For the text-containing cell, return its midpoint in (x, y) coordinate format. 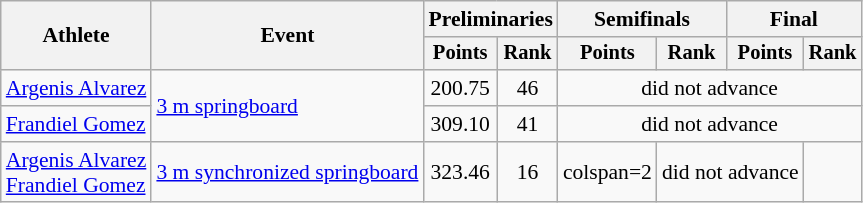
41 (528, 124)
Athlete (76, 36)
Event (287, 36)
Semifinals (642, 19)
46 (528, 88)
Argenis Alvarez (76, 88)
Frandiel Gomez (76, 124)
16 (528, 172)
colspan=2 (608, 172)
323.46 (460, 172)
200.75 (460, 88)
3 m springboard (287, 106)
3 m synchronized springboard (287, 172)
309.10 (460, 124)
Final (794, 19)
Preliminaries (490, 19)
Argenis AlvarezFrandiel Gomez (76, 172)
